Return (x, y) of the center of cell containing provided text 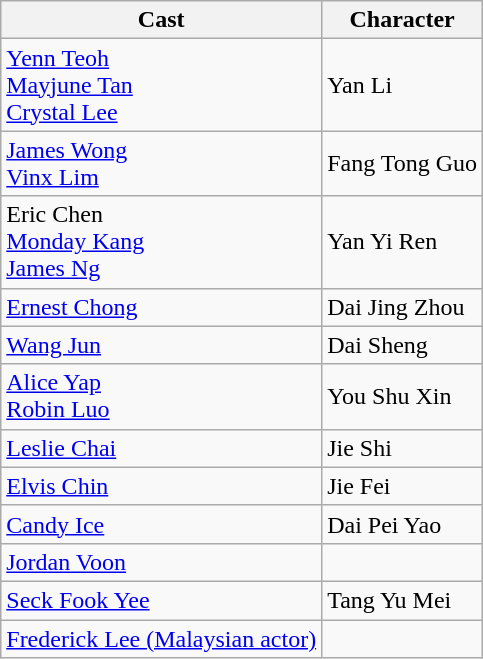
Leslie Chai (162, 448)
Jordan Voon (162, 562)
Wang Jun (162, 345)
Jie Fei (402, 486)
You Shu Xin (402, 396)
Ernest Chong (162, 307)
Eric ChenMonday KangJames Ng (162, 242)
Yenn TeohMayjune TanCrystal Lee (162, 85)
Dai Sheng (402, 345)
Candy Ice (162, 524)
Elvis Chin (162, 486)
Character (402, 20)
Yan Li (402, 85)
Tang Yu Mei (402, 600)
Dai Jing Zhou (402, 307)
Dai Pei Yao (402, 524)
James WongVinx Lim (162, 164)
Cast (162, 20)
Frederick Lee (Malaysian actor) (162, 639)
Alice YapRobin Luo (162, 396)
Seck Fook Yee (162, 600)
Fang Tong Guo (402, 164)
Yan Yi Ren (402, 242)
Jie Shi (402, 448)
